From the cell containing the given text, extract its center point as (x, y) coordinate. 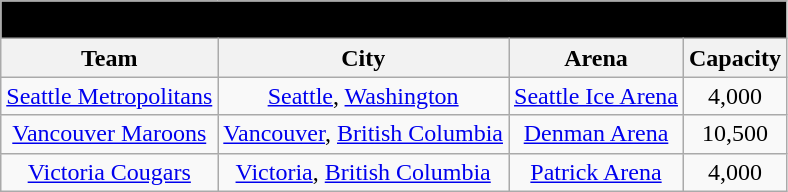
Patrick Arena (596, 172)
Seattle, Washington (364, 96)
Seattle Ice Arena (596, 96)
10,500 (736, 134)
Denman Arena (596, 134)
Arena (596, 58)
City (364, 58)
Victoria, British Columbia (364, 172)
Capacity (736, 58)
Victoria Cougars (110, 172)
Team (110, 58)
Vancouver Maroons (110, 134)
Seattle Metropolitans (110, 96)
Vancouver, British Columbia (364, 134)
1922–23 Pacific Coast Hockey Association (394, 20)
